Return (X, Y) of the center of cell containing provided text 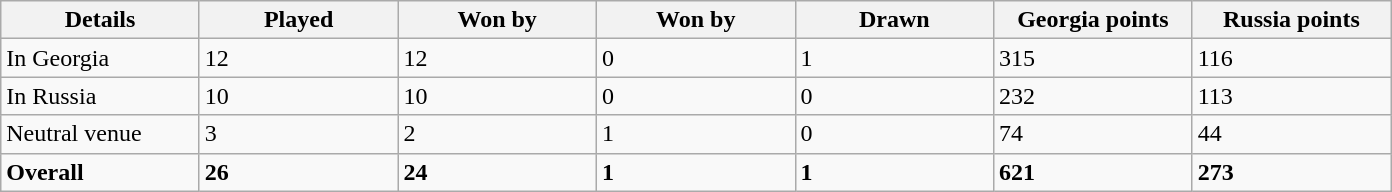
621 (1094, 172)
Neutral venue (100, 134)
Overall (100, 172)
Details (100, 20)
Played (298, 20)
116 (1292, 58)
44 (1292, 134)
74 (1094, 134)
26 (298, 172)
In Georgia (100, 58)
24 (498, 172)
2 (498, 134)
Drawn (894, 20)
113 (1292, 96)
232 (1094, 96)
Georgia points (1094, 20)
In Russia (100, 96)
273 (1292, 172)
315 (1094, 58)
Russia points (1292, 20)
3 (298, 134)
